Find where the given text appears and provide that cell's center as [x, y] coordinate. 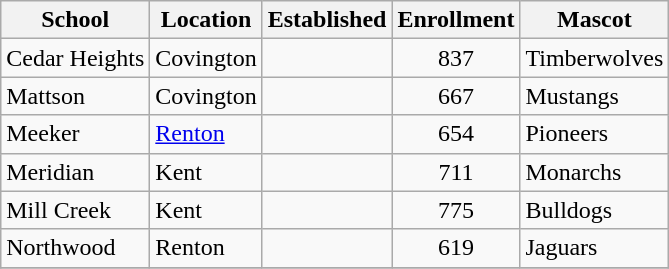
Bulldogs [594, 210]
Established [327, 20]
775 [456, 210]
Mattson [76, 96]
Jaguars [594, 248]
711 [456, 172]
Mustangs [594, 96]
Meeker [76, 134]
Mill Creek [76, 210]
619 [456, 248]
Northwood [76, 248]
654 [456, 134]
Timberwolves [594, 58]
School [76, 20]
Cedar Heights [76, 58]
Pioneers [594, 134]
Enrollment [456, 20]
667 [456, 96]
Mascot [594, 20]
Location [206, 20]
Meridian [76, 172]
Monarchs [594, 172]
837 [456, 58]
